Return the (X, Y) coordinate for the center point of the cell that contains the specified text.  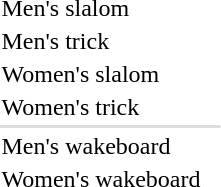
Women's slalom (101, 74)
Women's trick (101, 107)
Men's wakeboard (101, 146)
Men's trick (101, 41)
